Locate the cell with the specified text and output its [X, Y] center coordinate. 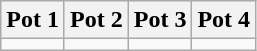
Pot 1 [33, 20]
Pot 4 [224, 20]
Pot 2 [96, 20]
Pot 3 [160, 20]
